Find where the given text appears and provide that cell's center as (x, y) coordinate. 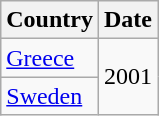
Greece (50, 58)
Date (128, 20)
2001 (128, 77)
Country (50, 20)
Sweden (50, 96)
